Find where the given text appears and provide that cell's center as [X, Y] coordinate. 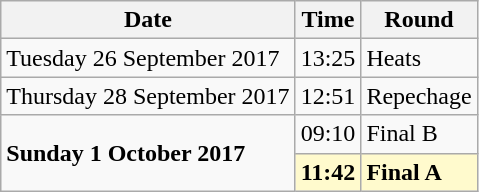
Sunday 1 October 2017 [148, 153]
Time [328, 20]
13:25 [328, 58]
Final B [419, 134]
11:42 [328, 172]
Date [148, 20]
09:10 [328, 134]
Heats [419, 58]
Tuesday 26 September 2017 [148, 58]
Repechage [419, 96]
Thursday 28 September 2017 [148, 96]
Round [419, 20]
12:51 [328, 96]
Final A [419, 172]
